Capture the cell that displays the provided text and extract its (X, Y) central coordinate. 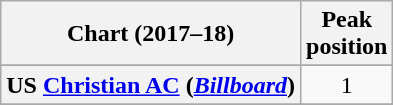
1 (347, 85)
US Christian AC (Billboard) (151, 85)
Peak position (347, 34)
Chart (2017–18) (151, 34)
